Locate the cell with the specified text and output its (x, y) center coordinate. 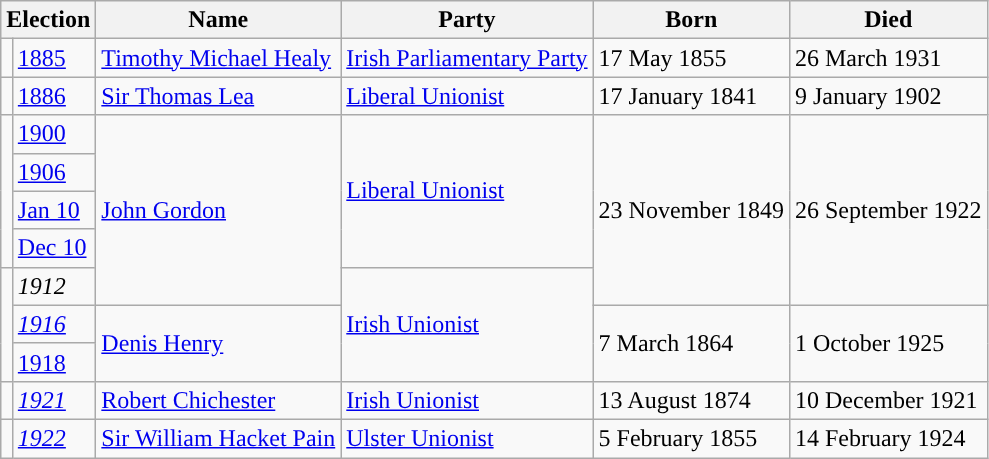
Died (888, 20)
9 January 1902 (888, 96)
10 December 1921 (888, 400)
1918 (54, 362)
John Gordon (218, 210)
7 March 1864 (691, 343)
Dec 10 (54, 248)
Jan 10 (54, 210)
Sir William Hacket Pain (218, 438)
14 February 1924 (888, 438)
1916 (54, 324)
Irish Parliamentary Party (467, 58)
1 October 1925 (888, 343)
1885 (54, 58)
Party (467, 20)
Robert Chichester (218, 400)
1906 (54, 172)
Ulster Unionist (467, 438)
13 August 1874 (691, 400)
Name (218, 20)
1922 (54, 438)
Born (691, 20)
26 March 1931 (888, 58)
17 May 1855 (691, 58)
17 January 1841 (691, 96)
Denis Henry (218, 343)
Timothy Michael Healy (218, 58)
5 February 1855 (691, 438)
1900 (54, 134)
Sir Thomas Lea (218, 96)
23 November 1849 (691, 210)
26 September 1922 (888, 210)
1886 (54, 96)
Election (48, 20)
1912 (54, 286)
1921 (54, 400)
